Return the (X, Y) coordinate for the center point of the cell that contains the specified text.  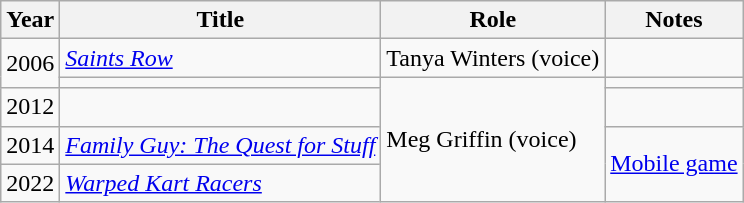
2014 (30, 145)
Warped Kart Racers (220, 183)
2022 (30, 183)
Notes (674, 20)
Mobile game (674, 164)
2012 (30, 107)
2006 (30, 64)
Family Guy: The Quest for Stuff (220, 145)
Saints Row (220, 58)
Title (220, 20)
Meg Griffin (voice) (493, 140)
Year (30, 20)
Role (493, 20)
Tanya Winters (voice) (493, 58)
